Scan for the cell matching the given text and deliver its [X, Y] coordinate at center. 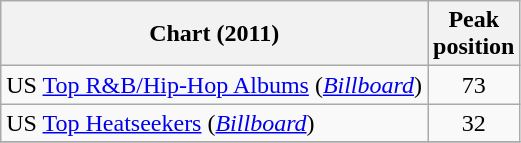
US Top R&B/Hip-Hop Albums (Billboard) [214, 85]
Peakposition [474, 34]
32 [474, 123]
Chart (2011) [214, 34]
73 [474, 85]
US Top Heatseekers (Billboard) [214, 123]
